Scan for the cell matching the given text and deliver its [X, Y] coordinate at center. 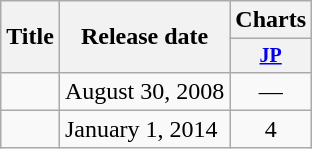
January 1, 2014 [144, 129]
JP [271, 56]
— [271, 91]
Release date [144, 37]
August 30, 2008 [144, 91]
Charts [271, 20]
Title [30, 37]
4 [271, 129]
